Output the (X, Y) coordinate of the center of the cell containing the given text.  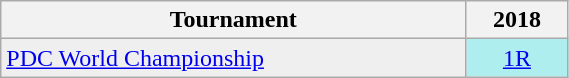
2018 (517, 20)
1R (517, 58)
PDC World Championship (234, 58)
Tournament (234, 20)
